Identify which cell holds the provided text, then report its (x, y) central coordinate. 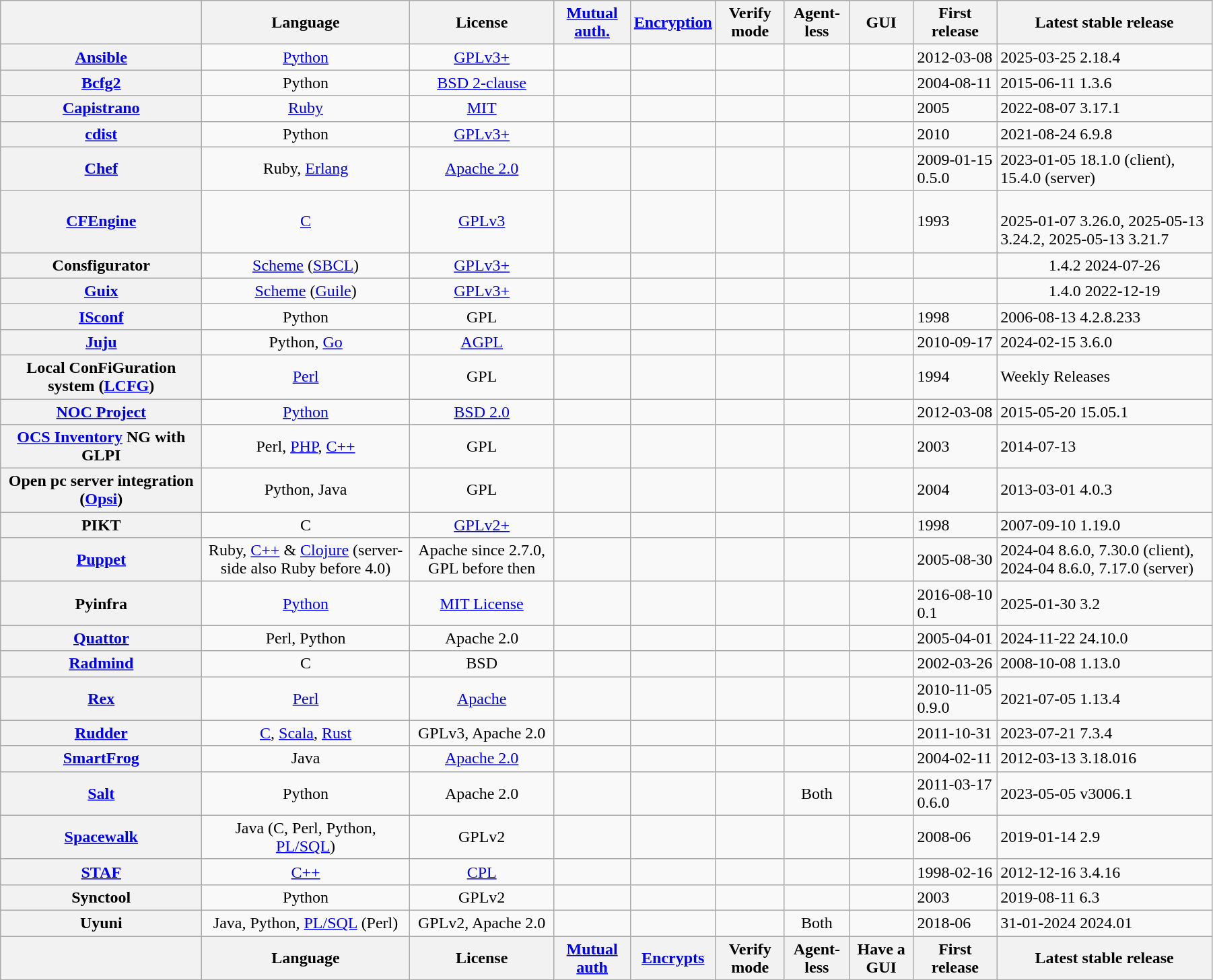
2025-01-30 3.2 (1105, 603)
2012-12-16 3.4.16 (1105, 872)
2018-06 (955, 923)
2007-09-10 1.19.0 (1105, 525)
1.4.2 2024-07-26 (1105, 265)
Synctool (101, 897)
Encrypts (673, 957)
CPL (482, 872)
GPLv3, Apache 2.0 (482, 733)
BSD 2-clause (482, 83)
GUI (882, 23)
2023-01-05 18.1.0 (client), 15.4.0 (server) (1105, 168)
Uyuni (101, 923)
1994 (955, 377)
2015-05-20 15.05.1 (1105, 411)
MIT License (482, 603)
OCS Inventory NG with GLPI (101, 447)
2005 (955, 108)
C++ (306, 872)
Ruby, C++ & Clojure (server-side also Ruby before 4.0) (306, 560)
MIT (482, 108)
Rudder (101, 733)
2013-03-01 4.0.3 (1105, 490)
Perl, PHP, C++ (306, 447)
Apache (482, 699)
2015-06-11 1.3.6 (1105, 83)
Mutual auth. (592, 23)
2010-09-17 (955, 342)
Java (306, 759)
2022-08-07 3.17.1 (1105, 108)
2004 (955, 490)
2010-11-05 0.9.0 (955, 699)
1998-02-16 (955, 872)
31-01-2024 2024.01 (1105, 923)
Quattor (101, 638)
Python, Go (306, 342)
2024-02-15 3.6.0 (1105, 342)
Python, Java (306, 490)
Guix (101, 291)
2019-08-11 6.3 (1105, 897)
2002-03-26 (955, 664)
Ansible (101, 57)
Open pc server integration (Opsi) (101, 490)
2016-08-10 0.1 (955, 603)
2005-04-01 (955, 638)
Apache since 2.7.0, GPL before then (482, 560)
2004-02-11 (955, 759)
Ruby, Erlang (306, 168)
NOC Project (101, 411)
2025-01-07 3.26.0, 2025-05-13 3.24.2, 2025-05-13 3.21.7 (1105, 221)
2023-05-05 v3006.1 (1105, 793)
2014-07-13 (1105, 447)
ISconf (101, 316)
2004-08-11 (955, 83)
2012-03-13 3.18.016 (1105, 759)
Spacewalk (101, 837)
cdist (101, 134)
Bcfg2 (101, 83)
Capistrano (101, 108)
Juju (101, 342)
2006-08-13 4.2.8.233 (1105, 316)
Scheme (SBCL) (306, 265)
STAF (101, 872)
2010 (955, 134)
2005-08-30 (955, 560)
GPLv2, Apache 2.0 (482, 923)
Salt (101, 793)
Scheme (Guile) (306, 291)
CFEngine (101, 221)
Local ConFiGuration system (LCFG) (101, 377)
Weekly Releases (1105, 377)
PIKT (101, 525)
Pyinfra (101, 603)
Consfigurator (101, 265)
1993 (955, 221)
GPLv3 (482, 221)
Mutual auth (592, 957)
2021-07-05 1.13.4 (1105, 699)
GPLv2+ (482, 525)
2019-01-14 2.9 (1105, 837)
2011-03-17 0.6.0 (955, 793)
Have a GUI (882, 957)
2008-10-08 1.13.0 (1105, 664)
SmartFrog (101, 759)
Puppet (101, 560)
2023-07-21 7.3.4 (1105, 733)
C, Scala, Rust (306, 733)
2025-03-25 2.18.4 (1105, 57)
2024-04 8.6.0, 7.30.0 (client), 2024-04 8.6.0, 7.17.0 (server) (1105, 560)
Chef (101, 168)
2009-01-15 0.5.0 (955, 168)
Perl, Python (306, 638)
Java (C, Perl, Python, PL/SQL) (306, 837)
BSD 2.0 (482, 411)
Encryption (673, 23)
Radmind (101, 664)
2021-08-24 6.9.8 (1105, 134)
BSD (482, 664)
Rex (101, 699)
Java, Python, PL/SQL (Perl) (306, 923)
2008-06 (955, 837)
AGPL (482, 342)
2024-11-22 24.10.0 (1105, 638)
Ruby (306, 108)
2011-10-31 (955, 733)
1.4.0 2022-12-19 (1105, 291)
